Return the (x, y) coordinate for the center point of the cell that contains the specified text.  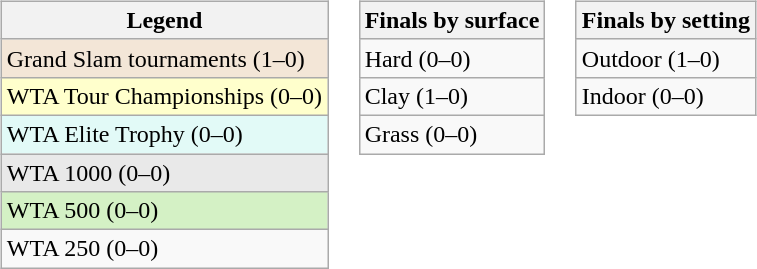
Finals by surface (452, 20)
WTA 250 (0–0) (164, 249)
Outdoor (1–0) (666, 58)
Clay (1–0) (452, 96)
Grass (0–0) (452, 134)
Legend (164, 20)
WTA Tour Championships (0–0) (164, 96)
Finals by setting (666, 20)
Hard (0–0) (452, 58)
WTA 1000 (0–0) (164, 173)
WTA 500 (0–0) (164, 211)
WTA Elite Trophy (0–0) (164, 134)
Grand Slam tournaments (1–0) (164, 58)
Indoor (0–0) (666, 96)
